Determine the [x, y] coordinate at the center of the cell enclosing the given text.  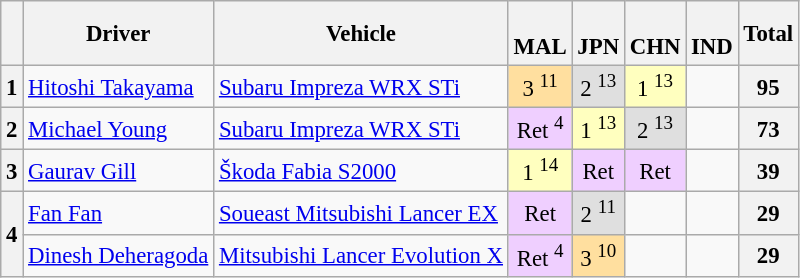
39 [768, 171]
2 11 [598, 213]
MAL [540, 34]
Total [768, 34]
Škoda Fabia S2000 [362, 171]
CHN [654, 34]
1 [12, 87]
73 [768, 129]
Hitoshi Takayama [118, 87]
JPN [598, 34]
Soueast Mitsubishi Lancer EX [362, 213]
2 [12, 129]
Mitsubishi Lancer Evolution X [362, 255]
Driver [118, 34]
Vehicle [362, 34]
3 11 [540, 87]
1 14 [540, 171]
3 10 [598, 255]
IND [712, 34]
95 [768, 87]
Michael Young [118, 129]
Fan Fan [118, 213]
Gaurav Gill [118, 171]
3 [12, 171]
Dinesh Deheragoda [118, 255]
4 [12, 234]
